Output the [X, Y] coordinate of the center of the cell containing the given text.  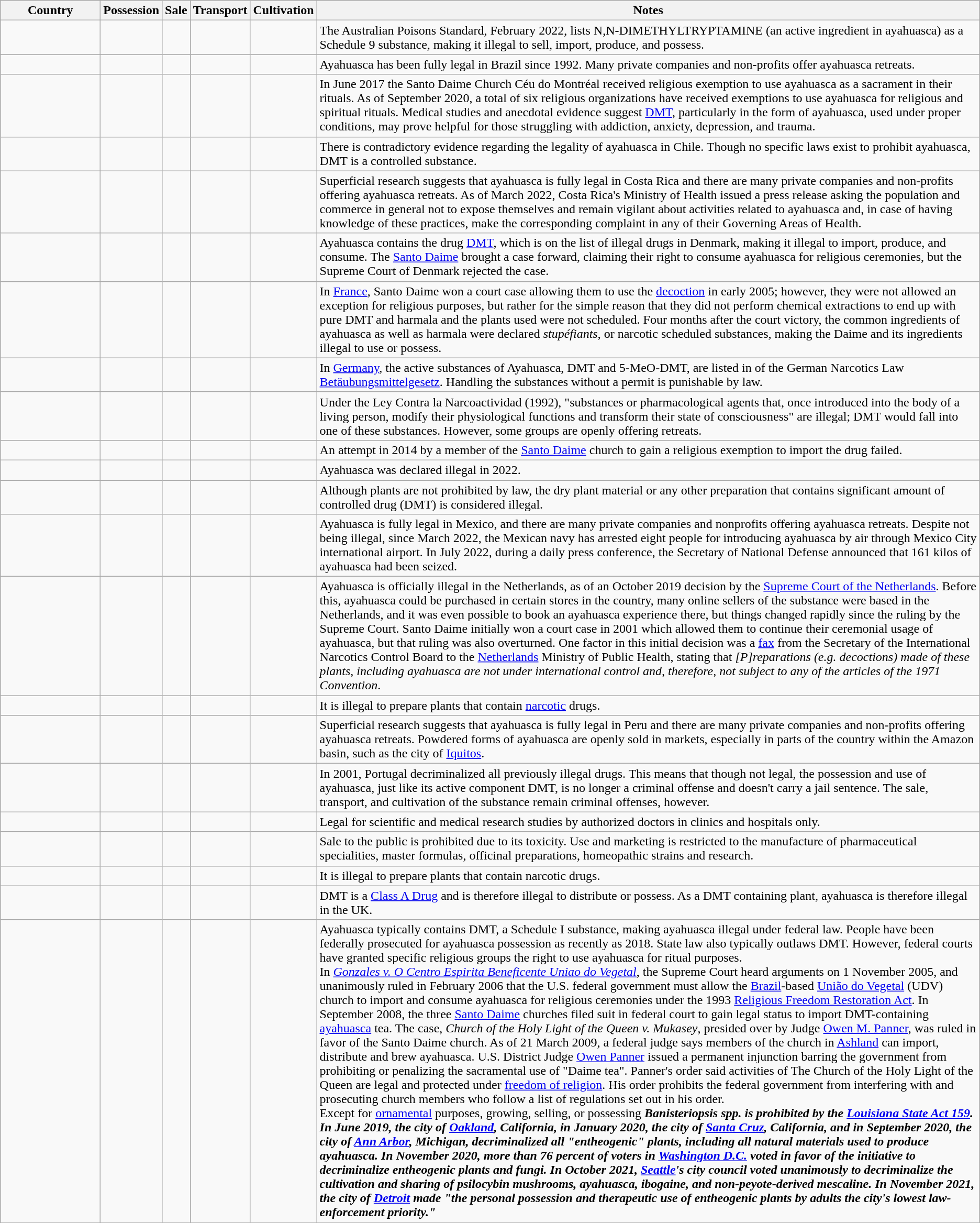
Transport [220, 10]
Ayahuasca has been fully legal in Brazil since 1992. Many private companies and non-profits offer ayahuasca retreats. [648, 64]
Sale [176, 10]
Ayahuasca was declared illegal in 2022. [648, 470]
Country [50, 10]
Legal for scientific and medical research studies by authorized doctors in clinics and hospitals only. [648, 822]
DMT is a Class A Drug and is therefore illegal to distribute or possess. As a DMT containing plant, ayahuasca is therefore illegal in the UK. [648, 903]
Cultivation [284, 10]
Notes [648, 10]
Possession [131, 10]
An attempt in 2014 by a member of the Santo Daime church to gain a religious exemption to import the drug failed. [648, 450]
